Find where the given text appears and provide that cell's center as (x, y) coordinate. 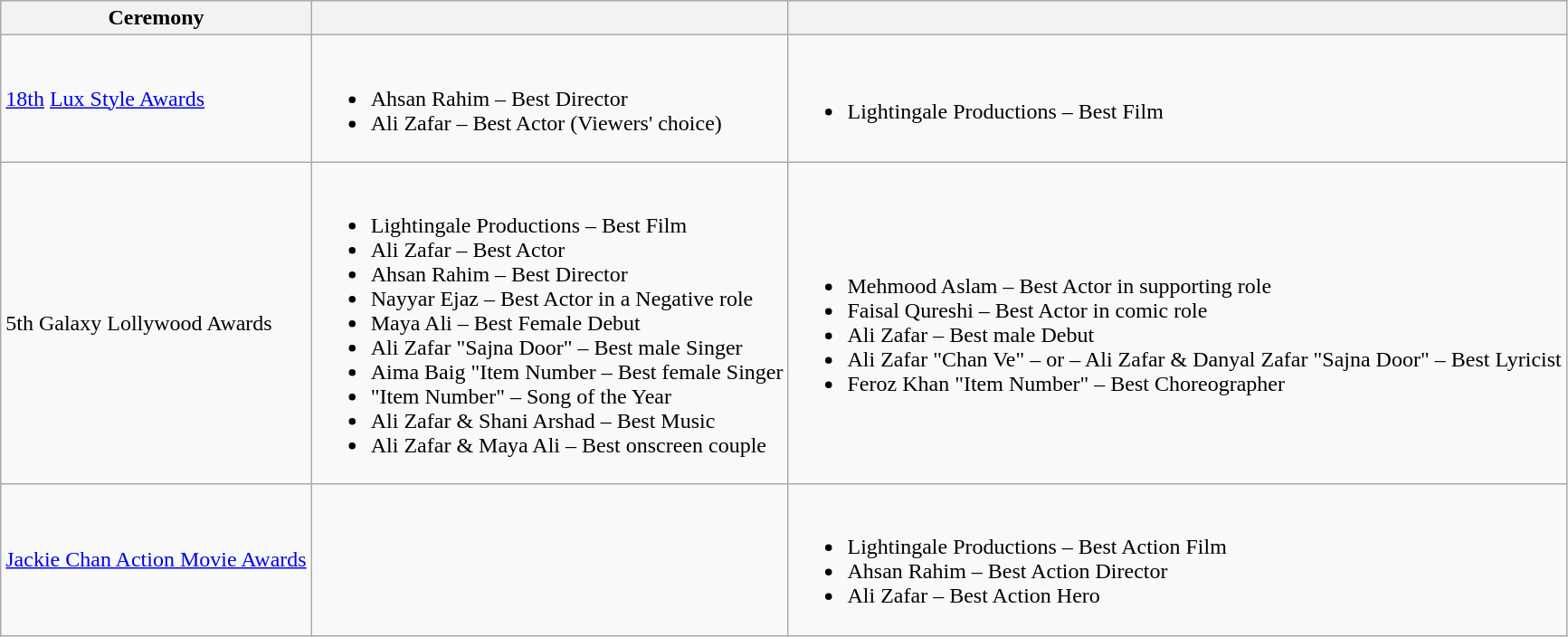
Jackie Chan Action Movie Awards (156, 559)
18th Lux Style Awards (156, 99)
5th Galaxy Lollywood Awards (156, 323)
Ahsan Rahim – Best DirectorAli Zafar – Best Actor (Viewers' choice) (550, 99)
Ceremony (156, 18)
Lightingale Productions – Best Action FilmAhsan Rahim – Best Action DirectorAli Zafar – Best Action Hero (1177, 559)
Lightingale Productions – Best Film (1177, 99)
